Scan for the cell matching the given text and deliver its [x, y] coordinate at center. 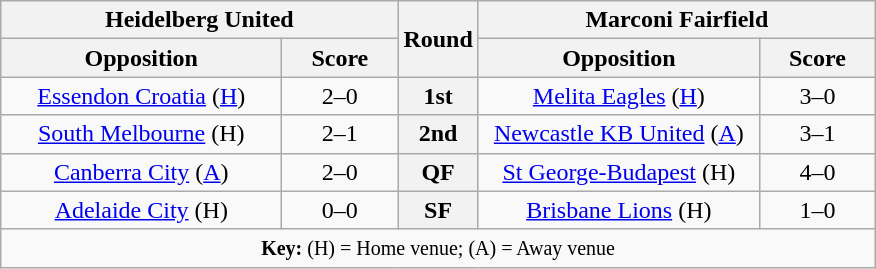
1–0 [817, 210]
Key: (H) = Home venue; (A) = Away venue [438, 248]
St George-Budapest (H) [618, 172]
Heidelberg United [200, 20]
Canberra City (A) [142, 172]
1st [438, 96]
QF [438, 172]
South Melbourne (H) [142, 134]
4–0 [817, 172]
2nd [438, 134]
3–0 [817, 96]
2–1 [340, 134]
Newcastle KB United (A) [618, 134]
Essendon Croatia (H) [142, 96]
Adelaide City (H) [142, 210]
Brisbane Lions (H) [618, 210]
3–1 [817, 134]
SF [438, 210]
Marconi Fairfield [676, 20]
Round [438, 39]
Melita Eagles (H) [618, 96]
0–0 [340, 210]
